Pinpoint the cell where the given text exists, returning its (x, y) midpoint coordinate. 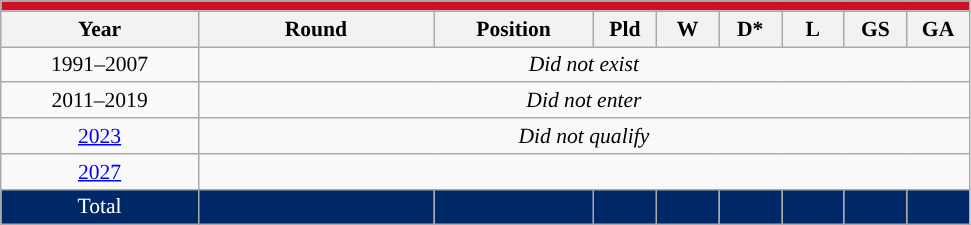
GS (876, 29)
GA (938, 29)
Did not enter (584, 101)
L (814, 29)
Year (100, 29)
2011–2019 (100, 101)
D* (750, 29)
Pld (626, 29)
Round (316, 29)
2027 (100, 172)
2023 (100, 136)
Did not exist (584, 65)
Position (514, 29)
W (688, 29)
Total (100, 207)
Did not qualify (584, 136)
1991–2007 (100, 65)
